Extract the [x, y] coordinate from the center of the cell holding the provided text.  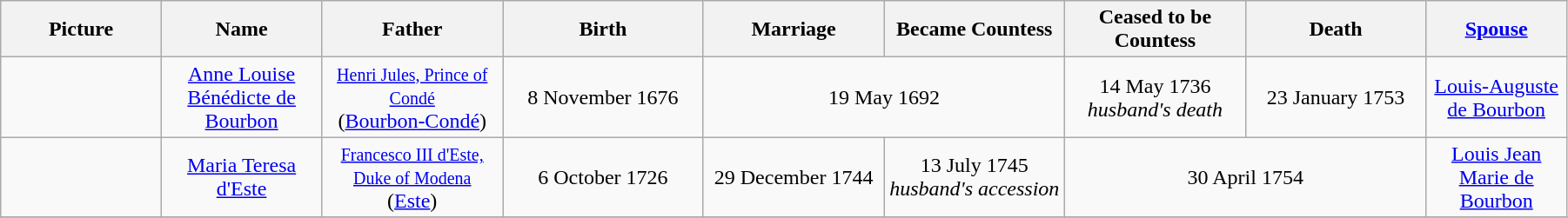
Anne Louise Bénédicte de Bourbon [242, 97]
6 October 1726 [604, 177]
Picture [82, 30]
29 December 1744 [794, 177]
Name [242, 30]
30 April 1754 [1246, 177]
14 May 1736husband's death [1156, 97]
Louis Jean Marie de Bourbon [1497, 177]
19 May 1692 [884, 97]
13 July 1745husband's accession [975, 177]
Maria Teresa d'Este [242, 177]
23 January 1753 [1336, 97]
Birth [604, 30]
Father [412, 30]
Spouse [1497, 30]
Ceased to be Countess [1156, 30]
Francesco III d'Este, Duke of Modena(Este) [412, 177]
Henri Jules, Prince of Condé(Bourbon-Condé) [412, 97]
Death [1336, 30]
8 November 1676 [604, 97]
Louis-Auguste de Bourbon [1497, 97]
Marriage [794, 30]
Became Countess [975, 30]
